Return the [X, Y] coordinate for the center point of the cell that contains the specified text.  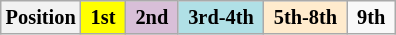
Position [41, 17]
3rd-4th [221, 17]
9th [371, 17]
1st [104, 17]
2nd [152, 17]
5th-8th [306, 17]
